Provide the [X, Y] coordinate of the cell's center where the given text is located.  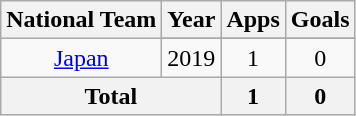
Year [192, 20]
Japan [82, 58]
Goals [320, 20]
2019 [192, 58]
Apps [253, 20]
National Team [82, 20]
Total [111, 96]
